Identify which cell holds the provided text, then report its [X, Y] central coordinate. 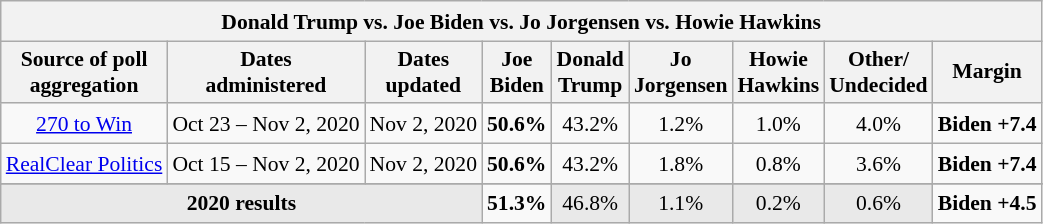
HowieHawkins [778, 72]
Datesupdated [424, 72]
JoJorgensen [681, 72]
0.8% [778, 163]
51.3% [516, 203]
Datesadministered [266, 72]
4.0% [878, 123]
JoeBiden [516, 72]
0.6% [878, 203]
Donald Trump vs. Joe Biden vs. Jo Jorgensen vs. Howie Hawkins [522, 21]
1.2% [681, 123]
Oct 15 – Nov 2, 2020 [266, 163]
Source of pollaggregation [84, 72]
DonaldTrump [590, 72]
0.2% [778, 203]
46.8% [590, 203]
270 to Win [84, 123]
1.8% [681, 163]
1.1% [681, 203]
RealClear Politics [84, 163]
Biden +4.5 [988, 203]
Oct 23 – Nov 2, 2020 [266, 123]
Other/Undecided [878, 72]
Margin [988, 72]
1.0% [778, 123]
2020 results [242, 203]
3.6% [878, 163]
